Provide the [X, Y] coordinate of the cell's center where the given text is located.  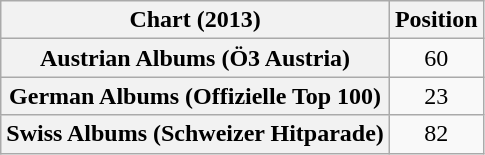
23 [436, 96]
Austrian Albums (Ö3 Austria) [196, 58]
German Albums (Offizielle Top 100) [196, 96]
60 [436, 58]
Position [436, 20]
Chart (2013) [196, 20]
82 [436, 134]
Swiss Albums (Schweizer Hitparade) [196, 134]
